From the cell containing the given text, extract its center point as (x, y) coordinate. 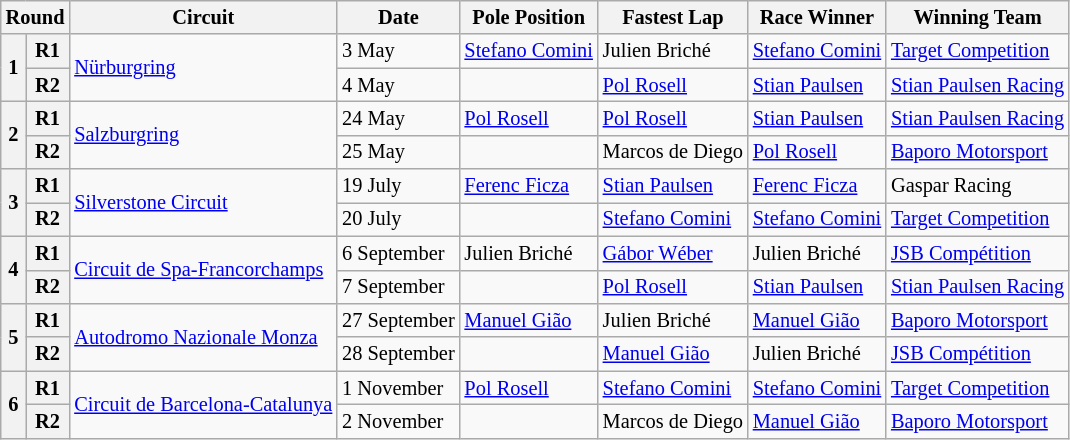
Autodromo Nazionale Monza (203, 336)
24 May (398, 118)
Round (36, 17)
2 (14, 134)
Winning Team (978, 17)
19 July (398, 186)
Circuit de Barcelona-Catalunya (203, 404)
Circuit de Spa-Francorchamps (203, 270)
27 September (398, 320)
Nürburgring (203, 68)
6 (14, 404)
3 (14, 202)
Gaspar Racing (978, 186)
6 September (398, 253)
Salzburgring (203, 134)
Silverstone Circuit (203, 202)
4 May (398, 85)
28 September (398, 354)
4 (14, 270)
Gábor Wéber (673, 253)
7 September (398, 287)
Race Winner (817, 17)
20 July (398, 219)
5 (14, 336)
25 May (398, 152)
1 (14, 68)
Fastest Lap (673, 17)
Circuit (203, 17)
Date (398, 17)
2 November (398, 421)
3 May (398, 51)
Pole Position (529, 17)
1 November (398, 388)
